Detect which cell encompasses the target text, then output its [x, y] center coordinate. 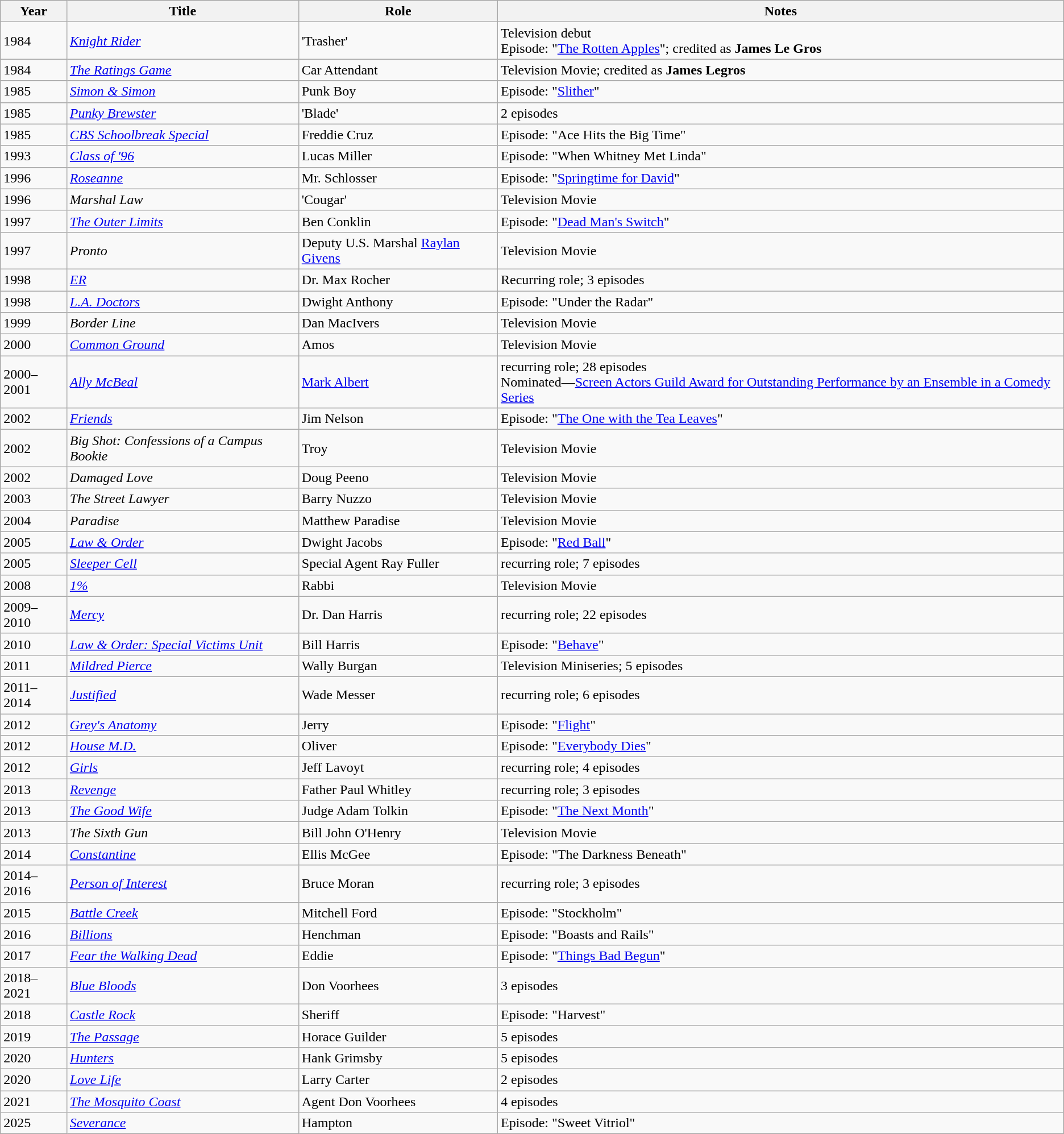
Mildred Pierce [182, 666]
Big Shot: Confessions of a Campus Bookie [182, 448]
The Ratings Game [182, 70]
Henchman [398, 934]
2016 [34, 934]
recurring role; 28 episodesNominated—Screen Actors Guild Award for Outstanding Performance by an Ensemble in a Comedy Series [780, 382]
Jim Nelson [398, 419]
recurring role; 7 episodes [780, 564]
Episode: "Springtime for David" [780, 178]
The Street Lawyer [182, 499]
Notes [780, 11]
Dan MacIvers [398, 323]
2021 [34, 1101]
Eddie [398, 956]
Father Paul Whitley [398, 790]
Punky Brewster [182, 113]
Doug Peeno [398, 477]
2025 [34, 1123]
Lucas Miller [398, 156]
Blue Bloods [182, 986]
Girls [182, 768]
Border Line [182, 323]
2011 [34, 666]
Ben Conklin [398, 221]
Episode: "Boasts and Rails" [780, 934]
2004 [34, 521]
Episode: "Harvest" [780, 1015]
Episode: "Stockholm" [780, 913]
Episode: "Slither" [780, 92]
Battle Creek [182, 913]
Episode: "Dead Man's Switch" [780, 221]
Episode: "The One with the Tea Leaves" [780, 419]
Justified [182, 695]
The Outer Limits [182, 221]
Friends [182, 419]
Paradise [182, 521]
Bruce Moran [398, 883]
Common Ground [182, 345]
Year [34, 11]
Mitchell Ford [398, 913]
2003 [34, 499]
The Good Wife [182, 811]
Episode: "When Whitney Met Linda" [780, 156]
Episode: "Behave" [780, 644]
recurring role; 6 episodes [780, 695]
4 episodes [780, 1101]
Judge Adam Tolkin [398, 811]
Recurring role; 3 episodes [780, 280]
Rabbi [398, 585]
Jeff Lavoyt [398, 768]
Simon & Simon [182, 92]
1993 [34, 156]
Television Movie; credited as James Legros [780, 70]
Episode: "Ace Hits the Big Time" [780, 135]
3 episodes [780, 986]
'Trasher' [398, 41]
Agent Don Voorhees [398, 1101]
Roseanne [182, 178]
Television debutEpisode: "The Rotten Apples"; credited as James Le Gros [780, 41]
Freddie Cruz [398, 135]
Grey's Anatomy [182, 725]
recurring role; 4 episodes [780, 768]
1% [182, 585]
L.A. Doctors [182, 302]
Ally McBeal [182, 382]
Hampton [398, 1123]
2018–2021 [34, 986]
Amos [398, 345]
The Mosquito Coast [182, 1101]
2014 [34, 854]
Oliver [398, 746]
Wade Messer [398, 695]
Punk Boy [398, 92]
Episode: "The Darkness Beneath" [780, 854]
Don Voorhees [398, 986]
The Sixth Gun [182, 833]
Episode: "Everybody Dies" [780, 746]
Sleeper Cell [182, 564]
CBS Schoolbreak Special [182, 135]
Law & Order [182, 542]
Mr. Schlosser [398, 178]
Television Miniseries; 5 episodes [780, 666]
Matthew Paradise [398, 521]
ER [182, 280]
2018 [34, 1015]
2000 [34, 345]
Fear the Walking Dead [182, 956]
Dr. Dan Harris [398, 615]
Mark Albert [398, 382]
Larry Carter [398, 1079]
Billions [182, 934]
Mercy [182, 615]
Jerry [398, 725]
Episode: "The Next Month" [780, 811]
Severance [182, 1123]
Role [398, 11]
2008 [34, 585]
The Passage [182, 1036]
recurring role; 22 episodes [780, 615]
Wally Burgan [398, 666]
House M.D. [182, 746]
Title [182, 11]
Car Attendant [398, 70]
Knight Rider [182, 41]
Troy [398, 448]
Dwight Jacobs [398, 542]
'Blade' [398, 113]
Sheriff [398, 1015]
Dwight Anthony [398, 302]
Deputy U.S. Marshal Raylan Givens [398, 250]
Hank Grimsby [398, 1058]
2010 [34, 644]
Law & Order: Special Victims Unit [182, 644]
Class of '96 [182, 156]
Episode: "Flight" [780, 725]
Damaged Love [182, 477]
2017 [34, 956]
Ellis McGee [398, 854]
2019 [34, 1036]
Love Life [182, 1079]
2015 [34, 913]
Special Agent Ray Fuller [398, 564]
1999 [34, 323]
Hunters [182, 1058]
Barry Nuzzo [398, 499]
Revenge [182, 790]
Pronto [182, 250]
Episode: "Things Bad Begun" [780, 956]
Marshal Law [182, 200]
Person of Interest [182, 883]
Constantine [182, 854]
Dr. Max Rocher [398, 280]
Episode: "Sweet Vitriol" [780, 1123]
2011–2014 [34, 695]
Episode: "Red Ball" [780, 542]
'Cougar' [398, 200]
Bill Harris [398, 644]
Episode: "Under the Radar" [780, 302]
Horace Guilder [398, 1036]
2000–2001 [34, 382]
2014–2016 [34, 883]
2009–2010 [34, 615]
Bill John O'Henry [398, 833]
Castle Rock [182, 1015]
